Pinpoint the cell where the given text exists, returning its [x, y] midpoint coordinate. 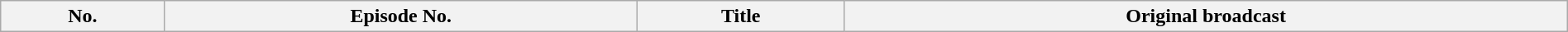
Episode No. [400, 16]
No. [83, 16]
Original broadcast [1206, 16]
Title [740, 16]
